Return [x, y] of the center of cell containing provided text 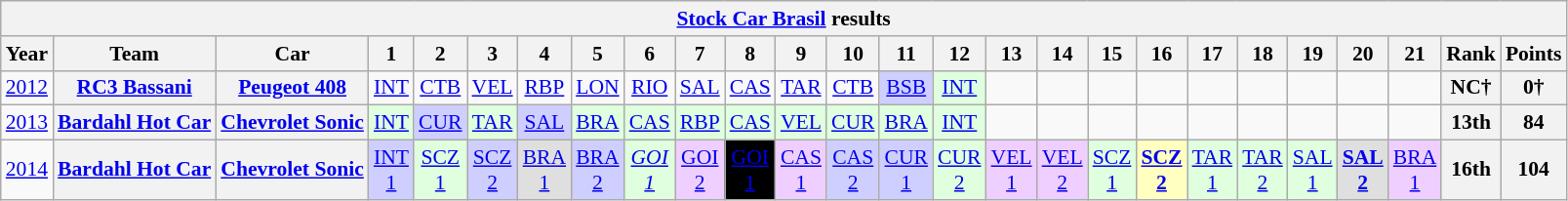
TAR2 [1263, 170]
LON [597, 88]
BRA2 [597, 170]
VEL1 [1012, 170]
1 [391, 54]
SAL1 [1313, 170]
Year [27, 54]
RIO [650, 88]
8 [750, 54]
4 [544, 54]
2012 [27, 88]
13 [1012, 54]
Car [293, 54]
10 [853, 54]
Rank [1471, 54]
SAL2 [1363, 170]
21 [1415, 54]
CUR1 [905, 170]
RC3 Bassani [135, 88]
GOI2 [701, 170]
19 [1313, 54]
CAS1 [801, 170]
15 [1112, 54]
TAR1 [1213, 170]
17 [1213, 54]
12 [960, 54]
INT1 [391, 170]
Stock Car Brasil results [784, 19]
3 [493, 54]
16th [1471, 170]
5 [597, 54]
CUR2 [960, 170]
VEL2 [1063, 170]
2014 [27, 170]
CAS2 [853, 170]
16 [1161, 54]
6 [650, 54]
Peugeot 408 [293, 88]
BSB [905, 88]
84 [1534, 123]
104 [1534, 170]
9 [801, 54]
2 [441, 54]
13th [1471, 123]
Team [135, 54]
Points [1534, 54]
7 [701, 54]
2013 [27, 123]
11 [905, 54]
18 [1263, 54]
20 [1363, 54]
NC† [1471, 88]
0† [1534, 88]
14 [1063, 54]
